Scan for the cell matching the given text and deliver its [X, Y] coordinate at center. 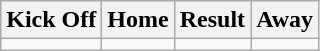
Home [138, 20]
Away [285, 20]
Result [212, 20]
Kick Off [52, 20]
